Find where the given text appears and provide that cell's center as [x, y] coordinate. 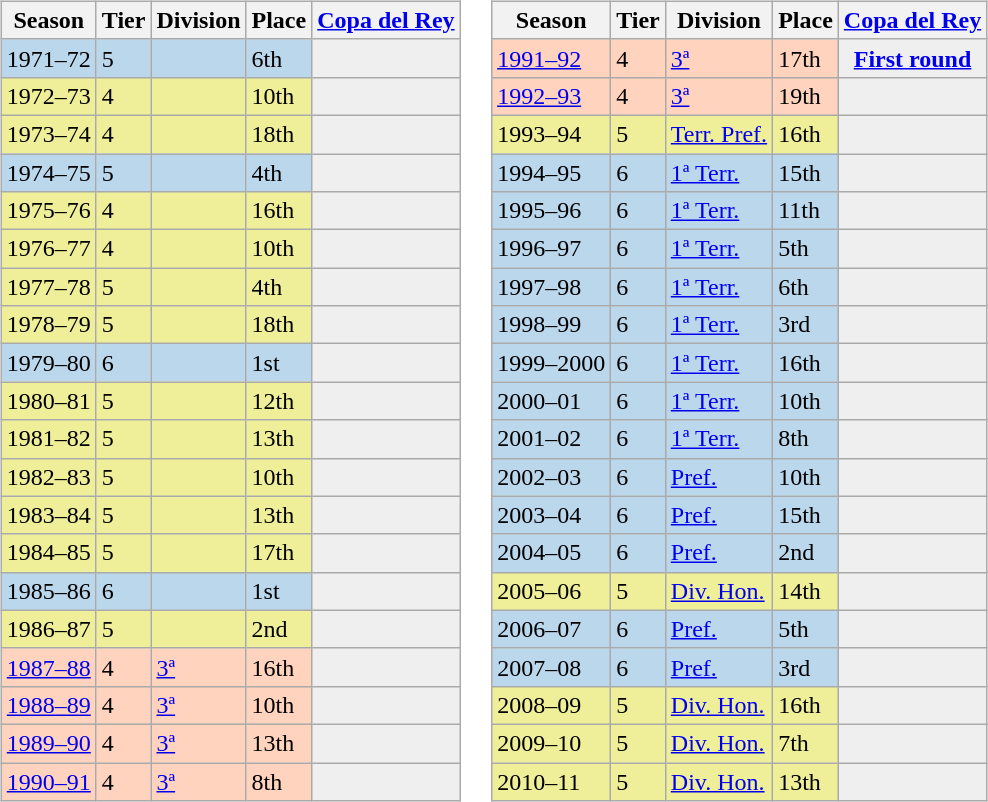
2003–04 [552, 515]
1972–73 [48, 96]
2006–07 [552, 629]
1994–95 [552, 173]
2002–03 [552, 477]
1976–77 [48, 249]
11th [806, 211]
1992–93 [552, 96]
2007–08 [552, 667]
1977–78 [48, 287]
First round [912, 58]
1973–74 [48, 134]
1984–85 [48, 553]
1995–96 [552, 211]
2005–06 [552, 591]
1980–81 [48, 401]
1975–76 [48, 211]
1983–84 [48, 515]
2009–10 [552, 743]
1979–80 [48, 363]
2004–05 [552, 553]
1991–92 [552, 58]
19th [806, 96]
2010–11 [552, 781]
2001–02 [552, 439]
Terr. Pref. [718, 134]
7th [806, 743]
1993–94 [552, 134]
1981–82 [48, 439]
1982–83 [48, 477]
1988–89 [48, 705]
1974–75 [48, 173]
1998–99 [552, 325]
1990–91 [48, 781]
2008–09 [552, 705]
12th [279, 401]
1971–72 [48, 58]
1997–98 [552, 287]
1996–97 [552, 249]
2000–01 [552, 401]
1986–87 [48, 629]
1978–79 [48, 325]
1989–90 [48, 743]
1999–2000 [552, 363]
1987–88 [48, 667]
14th [806, 591]
1985–86 [48, 591]
